Find where the given text appears and provide that cell's center as (x, y) coordinate. 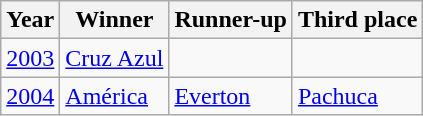
Third place (357, 20)
2003 (30, 58)
Pachuca (357, 96)
Year (30, 20)
Winner (114, 20)
Everton (231, 96)
Cruz Azul (114, 58)
Runner-up (231, 20)
2004 (30, 96)
América (114, 96)
